Capture the cell that displays the provided text and extract its (x, y) central coordinate. 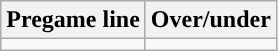
Over/under (210, 20)
Pregame line (74, 20)
